Identify which cell holds the provided text, then report its [x, y] central coordinate. 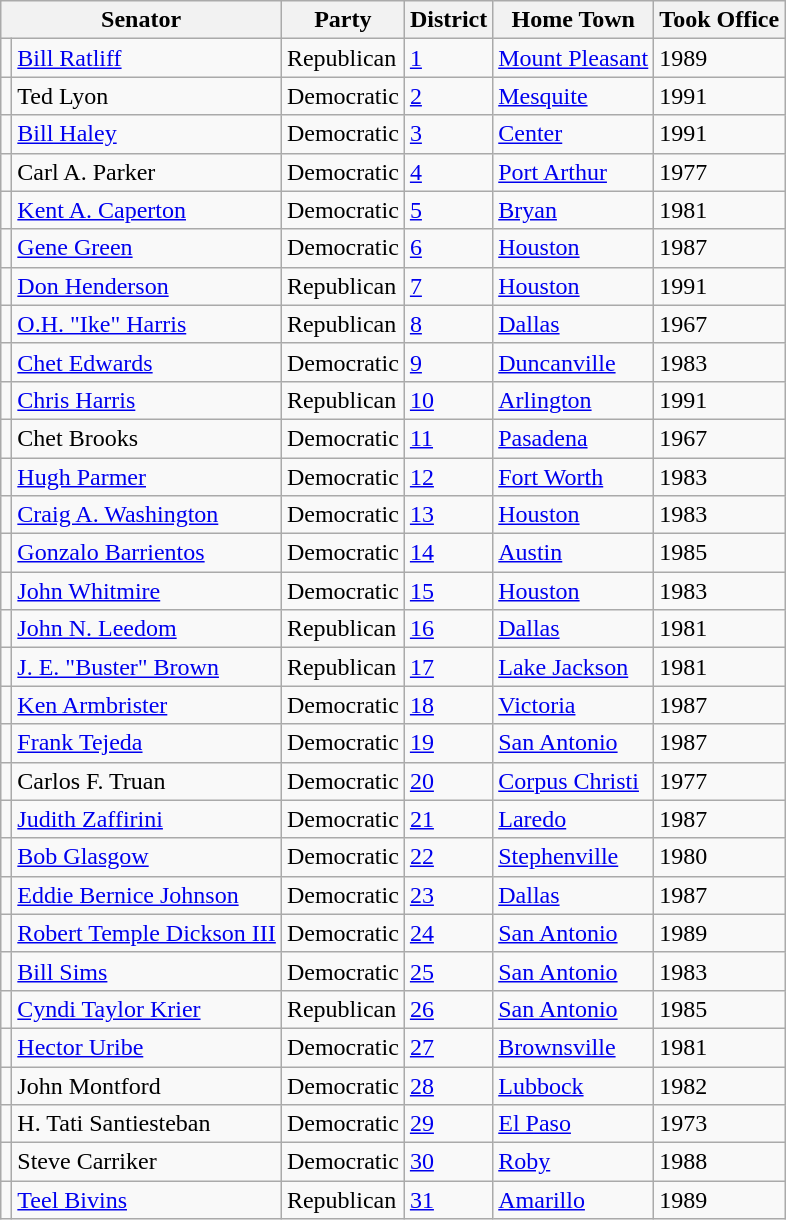
Carl A. Parker [147, 172]
Chet Edwards [147, 362]
8 [448, 324]
Gonzalo Barrientos [147, 553]
13 [448, 515]
Arlington [574, 400]
Center [574, 134]
Robert Temple Dickson III [147, 933]
Lake Jackson [574, 667]
Gene Green [147, 248]
Teel Bivins [147, 1200]
Chris Harris [147, 400]
27 [448, 1047]
Steve Carriker [147, 1162]
28 [448, 1085]
O.H. "Ike" Harris [147, 324]
Bill Sims [147, 971]
1980 [720, 857]
11 [448, 438]
J. E. "Buster" Brown [147, 667]
District [448, 20]
Kent A. Caperton [147, 210]
Amarillo [574, 1200]
Brownsville [574, 1047]
Eddie Bernice Johnson [147, 895]
Bill Ratliff [147, 58]
9 [448, 362]
Bill Haley [147, 134]
25 [448, 971]
Victoria [574, 705]
Fort Worth [574, 477]
23 [448, 895]
Took Office [720, 20]
2 [448, 96]
4 [448, 172]
Hector Uribe [147, 1047]
1973 [720, 1124]
20 [448, 781]
Mesquite [574, 96]
22 [448, 857]
Stephenville [574, 857]
26 [448, 1009]
Duncanville [574, 362]
1982 [720, 1085]
Senator [142, 20]
H. Tati Santiesteban [147, 1124]
Bryan [574, 210]
Bob Glasgow [147, 857]
Chet Brooks [147, 438]
30 [448, 1162]
Port Arthur [574, 172]
Austin [574, 553]
Corpus Christi [574, 781]
6 [448, 248]
Ted Lyon [147, 96]
Home Town [574, 20]
El Paso [574, 1124]
Judith Zaffirini [147, 819]
Craig A. Washington [147, 515]
Mount Pleasant [574, 58]
31 [448, 1200]
10 [448, 400]
15 [448, 591]
29 [448, 1124]
3 [448, 134]
5 [448, 210]
Don Henderson [147, 286]
Ken Armbrister [147, 705]
Laredo [574, 819]
Pasadena [574, 438]
7 [448, 286]
Lubbock [574, 1085]
John Montford [147, 1085]
1 [448, 58]
Hugh Parmer [147, 477]
Party [342, 20]
18 [448, 705]
Frank Tejeda [147, 743]
Roby [574, 1162]
19 [448, 743]
24 [448, 933]
12 [448, 477]
16 [448, 629]
14 [448, 553]
17 [448, 667]
1988 [720, 1162]
Cyndi Taylor Krier [147, 1009]
21 [448, 819]
John N. Leedom [147, 629]
Carlos F. Truan [147, 781]
John Whitmire [147, 591]
